Detect which cell encompasses the target text, then output its [x, y] center coordinate. 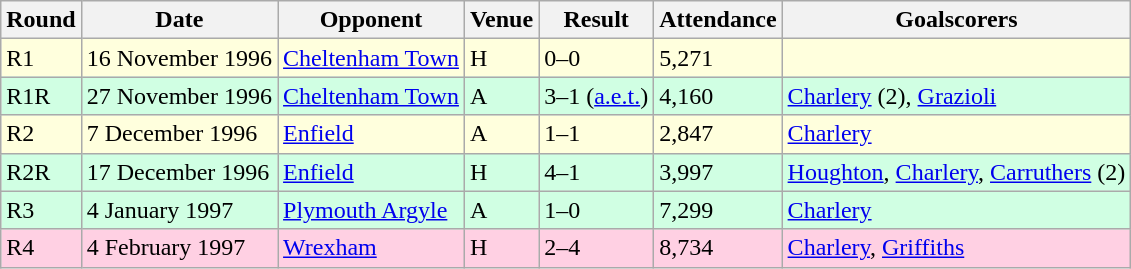
1–1 [596, 134]
2,847 [718, 134]
4–1 [596, 172]
R4 [41, 248]
Round [41, 20]
Charlery, Griffiths [956, 248]
Date [179, 20]
Result [596, 20]
R3 [41, 210]
R2R [41, 172]
R1R [41, 96]
Opponent [372, 20]
4,160 [718, 96]
17 December 1996 [179, 172]
Venue [501, 20]
4 February 1997 [179, 248]
16 November 1996 [179, 58]
7,299 [718, 210]
R2 [41, 134]
3–1 (a.e.t.) [596, 96]
4 January 1997 [179, 210]
0–0 [596, 58]
Attendance [718, 20]
R1 [41, 58]
2–4 [596, 248]
27 November 1996 [179, 96]
3,997 [718, 172]
1–0 [596, 210]
Plymouth Argyle [372, 210]
Charlery (2), Grazioli [956, 96]
Wrexham [372, 248]
7 December 1996 [179, 134]
5,271 [718, 58]
8,734 [718, 248]
Goalscorers [956, 20]
Houghton, Charlery, Carruthers (2) [956, 172]
